Capture the cell that displays the provided text and extract its (x, y) central coordinate. 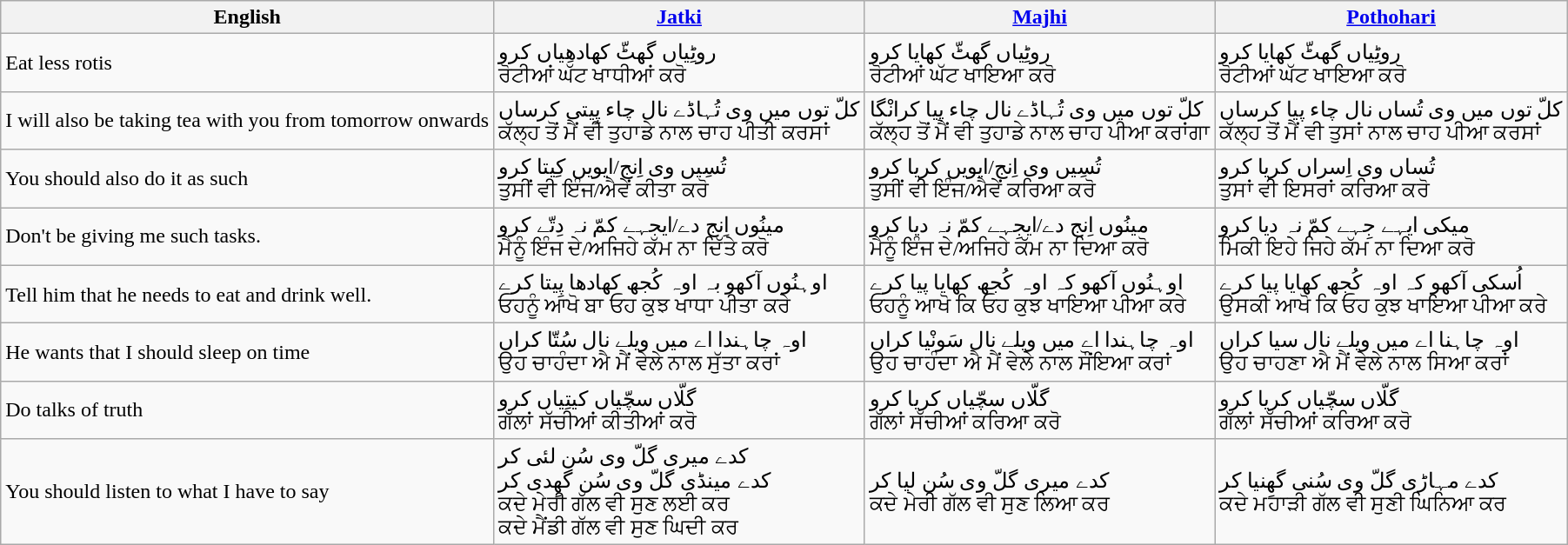
Do talks of truth (247, 410)
روٹِیاں گھٹّ کھادھِیاں کروਰੋਟੀਆਂ ਘੱਟ ਖਾਧੀਆਂ ਕਰੋ (680, 63)
تُساں وی اِسراں کریا کروਤੁਸਾਂ ਵੀ ਇਸਰਾਂ ਕਰਿਆ ਕਰੋ (1391, 179)
مینُوں اِنج دے/ایجِہے کمّ نہ دیا کروਮੈਨੂੰ ਇੰਜ ਦੇ/ਅਜਿਹੇ ਕੱਮ ਨਾ ਦਿਆ ਕਰੋ (1040, 236)
Eat less rotis (247, 63)
کلّ توں میں وی تُساں نال چاء پیا کرساںਕੱਲ੍ਹ ਤੋਂ ਮੈਂ ਵੀ ਤੁਸਾਂ ਨਾਲ ਚਾਹ ਪੀਆ ਕਰਸਾਂ (1391, 120)
Don't be giving me such tasks. (247, 236)
English (247, 17)
کدے مہاڑی گلّ وی سُنی گھِنیا کرਕਦੇ ਮਹਾੜੀ ਗੱਲ ਵੀ ਸੁਣੀ ਘਿਨਿਆ ਕਰ (1391, 492)
کدے میری گلّ وی سُن لیا کرਕਦੇ ਮੇਰੀ ਗੱਲ ਵੀ ਸੁਣ ਲਿਆ ਕਰ (1040, 492)
Majhi (1040, 17)
I will also be taking tea with you from tomorrow onwards (247, 120)
Tell him that he needs to eat and drink well. (247, 294)
He wants that I should sleep on time (247, 353)
کلّ توں میں وی تُہاڈے نال چاء پِیتی کرساںਕੱਲ੍ਹ ਤੋਂ ਮੈਂ ਵੀ ਤੁਹਾਡੇ ਨਾਲ ਚਾਹ ਪੀਤੀ ਕਰਸਾਂ (680, 120)
You should listen to what I have to say (247, 492)
اوہ چاہندا اے میں ویلے نال سُتّا کراںਉਹ ਚਾਹੰਦਾ ਐ ਮੈਂ ਵੇਲੇ ਨਾਲ ਸੁੱਤਾ ਕਰਾਂ (680, 353)
میکی ایہے جِہے کمّ نہ دیا کروਮਿਕੀ ਇਹੇ ਜਿਹੇ ਕੱਮ ਨਾ ਦਿਆ ਕਰੋ (1391, 236)
اُسکی آکھو کہ اوہ کُجھ کھایا پیا کرےਉਸਕੀ ਆਖੋ ਕਿ ਓਹ ਕੁਝ ਖਾਇਆ ਪੀਆ ਕਰੇ (1391, 294)
اوہنُوں آکھو بہ اوہ کُجھ کھادھا پِیتا کرےਓਹਨੂੰ ਆਖੋ ਬਾ ਓਹ ਕੁਝ ਖਾਧਾ ਪੀਤਾ ਕਰੇ (680, 294)
تُسِیں وی اِنج/ایویں کریا کروਤੁਸੀਂ ਵੀ ਇੰਜ/ਐਵੇਂ ਕਰਿਆ ਕਰੋ (1040, 179)
اوہ چاہنا اے میں ویلے نال سیا کراںਉਹ ਚਾਹਣਾ ਐ ਮੈਂ ਵੇਲੇ ਨਾਲ ਸਿਆ ਕਰਾਂ (1391, 353)
اوہنُوں آکھو کہ اوہ کُجھ کھایا پیا کرےਓਹਨੂੰ ਆਖੋ ਕਿ ਓਹ ਕੁਝ ਖਾਇਆ ਪੀਆ ਕਰੇ (1040, 294)
Jatki (680, 17)
Pothohari (1391, 17)
تُسِیں وی اِنج/ایویں کِیتا کروਤੁਸੀਂ ਵੀ ਇੰਜ/ਐਵੇਂ ਕੀਤਾ ਕਰੋ (680, 179)
کلّ توں میں وی تُہاڈے نال چاء پیا کرانْگاਕੱਲ੍ਹ ਤੋਂ ਮੈਂ ਵੀ ਤੁਹਾਡੇ ਨਾਲ ਚਾਹ ਪੀਆ ਕਰਾਂਗਾ (1040, 120)
گلّاں سچّیاں کیتِیاں کروਗੱਲਾਂ ਸੱਚੀਆਂ ਕੀਤੀਆਂ ਕਰੋ (680, 410)
کدے میری گلّ وی سُن لئی کرکدے مینڈی گلّ وی سُن گھِدی کرਕਦੇ ਮੇਰੀ ਗੱਲ ਵੀ ਸੁਣ ਲਈ ਕਰਕਦੇ ਮੈਂਡੀ ਗੱਲ ਵੀ ਸੁਣ ਘਿਦੀ ਕਰ (680, 492)
مینُوں اِنج دے/ایجہے کمّ نہ دِتّے کروਮੈਨੂੰ ਇੰਜ ਦੇ/ਅਜਿਹੇ ਕੱਮ ਨਾ ਦਿੱਤੇ ਕਰੋ (680, 236)
اوہ چاہندا اے میں ویلے نال سَونْیا کراںਉਹ ਚਾਹੰਦਾ ਐ ਮੈਂ ਵੇਲੇ ਨਾਲ ਸੌਂਇਆ ਕਰਾਂ (1040, 353)
You should also do it as such (247, 179)
